Pinpoint the cell where the given text exists, returning its (X, Y) midpoint coordinate. 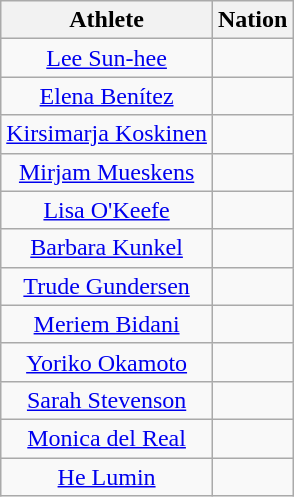
Nation (252, 20)
Yoriko Okamoto (107, 362)
Barbara Kunkel (107, 248)
He Lumin (107, 477)
Mirjam Mueskens (107, 172)
Sarah Stevenson (107, 400)
Monica del Real (107, 438)
Trude Gundersen (107, 286)
Lee Sun-hee (107, 58)
Athlete (107, 20)
Meriem Bidani (107, 324)
Kirsimarja Koskinen (107, 134)
Elena Benítez (107, 96)
Lisa O'Keefe (107, 210)
